Pinpoint the cell where the given text exists, returning its [X, Y] midpoint coordinate. 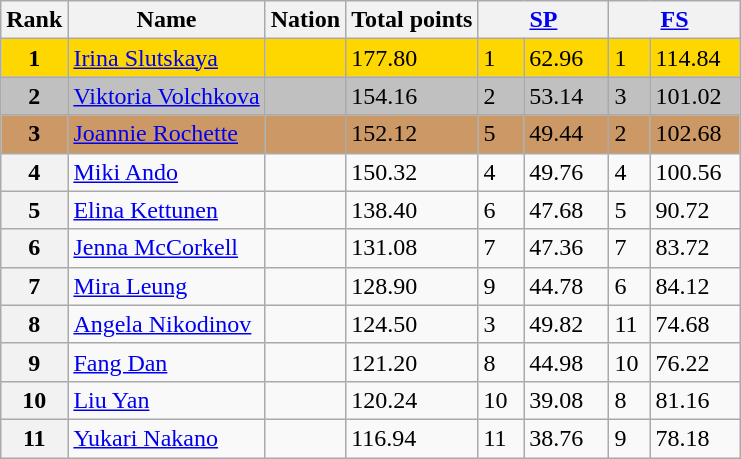
Viktoria Volchkova [166, 96]
152.12 [412, 134]
44.78 [566, 286]
116.94 [412, 438]
Elina Kettunen [166, 210]
84.12 [695, 286]
53.14 [566, 96]
Nation [305, 20]
Angela Nikodinov [166, 324]
Total points [412, 20]
76.22 [695, 362]
49.44 [566, 134]
124.50 [412, 324]
FS [674, 20]
49.82 [566, 324]
100.56 [695, 172]
81.16 [695, 400]
49.76 [566, 172]
39.08 [566, 400]
Rank [34, 20]
38.76 [566, 438]
Jenna McCorkell [166, 248]
Name [166, 20]
154.16 [412, 96]
62.96 [566, 58]
83.72 [695, 248]
177.80 [412, 58]
138.40 [412, 210]
SP [544, 20]
101.02 [695, 96]
47.68 [566, 210]
Joannie Rochette [166, 134]
90.72 [695, 210]
131.08 [412, 248]
Fang Dan [166, 362]
102.68 [695, 134]
150.32 [412, 172]
120.24 [412, 400]
Yukari Nakano [166, 438]
Mira Leung [166, 286]
128.90 [412, 286]
Liu Yan [166, 400]
47.36 [566, 248]
114.84 [695, 58]
Irina Slutskaya [166, 58]
121.20 [412, 362]
Miki Ando [166, 172]
74.68 [695, 324]
44.98 [566, 362]
78.18 [695, 438]
